Pinpoint the cell where the given text exists, returning its [x, y] midpoint coordinate. 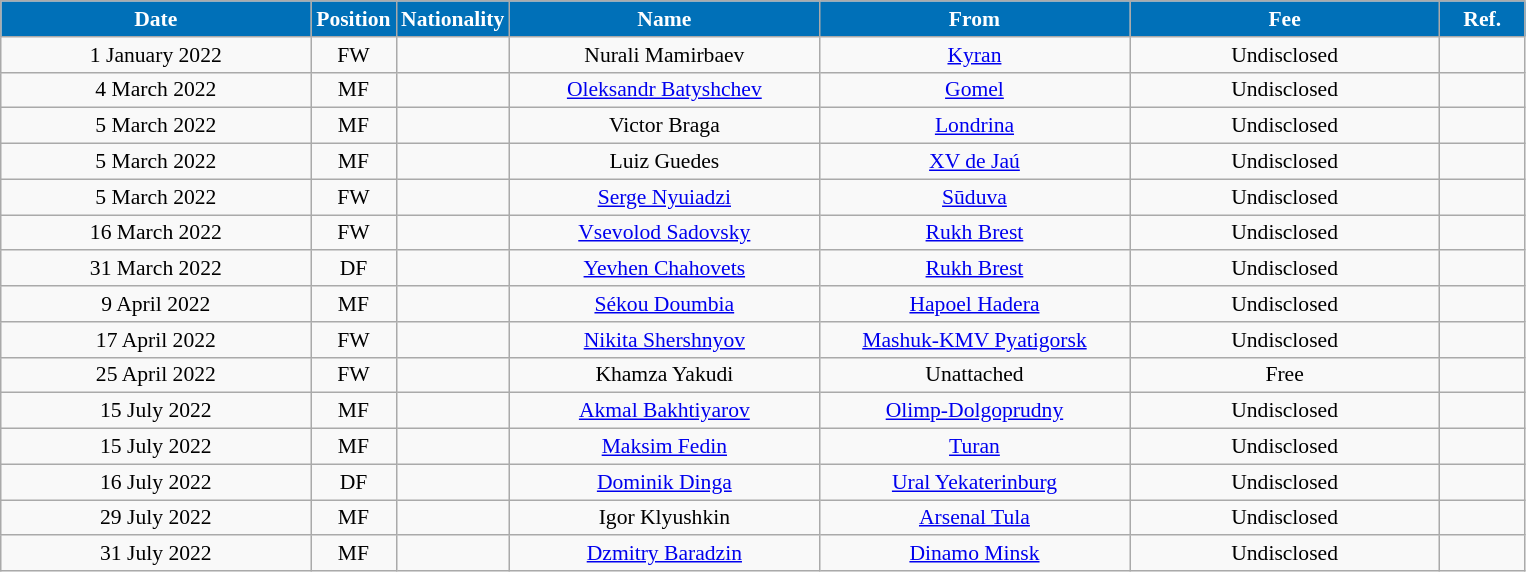
Name [664, 19]
Sékou Doumbia [664, 304]
Londrina [974, 126]
Dominik Dinga [664, 482]
Date [156, 19]
25 April 2022 [156, 375]
Arsenal Tula [974, 518]
Luiz Guedes [664, 162]
Free [1285, 375]
Vsevolod Sadovsky [664, 233]
Mashuk-KMV Pyatigorsk [974, 340]
Hapoel Hadera [974, 304]
Ref. [1482, 19]
Kyran [974, 55]
Oleksandr Batyshchev [664, 90]
Ural Yekaterinburg [974, 482]
1 January 2022 [156, 55]
Gomel [974, 90]
31 March 2022 [156, 269]
Victor Braga [664, 126]
Fee [1285, 19]
9 April 2022 [156, 304]
Nikita Shershnyov [664, 340]
31 July 2022 [156, 554]
Position [354, 19]
XV de Jaú [974, 162]
Nurali Mamirbaev [664, 55]
Serge Nyuiadzi [664, 197]
Igor Klyushkin [664, 518]
Akmal Bakhtiyarov [664, 411]
Sūduva [974, 197]
Maksim Fedin [664, 447]
From [974, 19]
29 July 2022 [156, 518]
4 March 2022 [156, 90]
Yevhen Chahovets [664, 269]
17 April 2022 [156, 340]
Turan [974, 447]
Khamza Yakudi [664, 375]
Dinamo Minsk [974, 554]
Olimp-Dolgoprudny [974, 411]
Unattached [974, 375]
Nationality [452, 19]
Dzmitry Baradzin [664, 554]
16 March 2022 [156, 233]
16 July 2022 [156, 482]
